Identify which cell holds the provided text, then report its (X, Y) central coordinate. 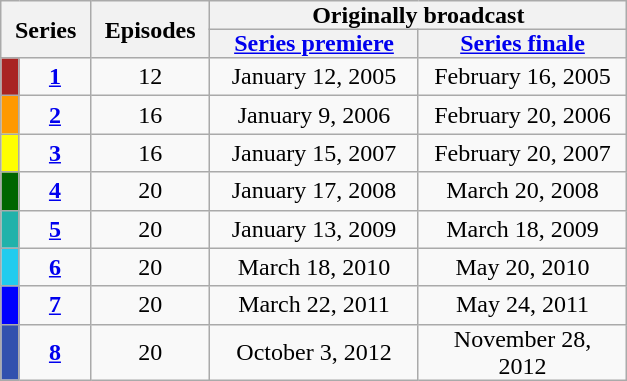
March 18, 2010 (314, 267)
Episodes (150, 30)
January 9, 2006 (314, 115)
January 13, 2009 (314, 229)
8 (54, 352)
May 20, 2010 (522, 267)
January 15, 2007 (314, 153)
May 24, 2011 (522, 305)
March 22, 2011 (314, 305)
January 17, 2008 (314, 191)
Originally broadcast (418, 15)
12 (150, 77)
4 (54, 191)
7 (54, 305)
March 18, 2009 (522, 229)
2 (54, 115)
Series finale (522, 43)
1 (54, 77)
January 12, 2005 (314, 77)
February 20, 2006 (522, 115)
March 20, 2008 (522, 191)
Series premiere (314, 43)
6 (54, 267)
February 20, 2007 (522, 153)
October 3, 2012 (314, 352)
5 (54, 229)
Series (46, 30)
November 28, 2012 (522, 352)
February 16, 2005 (522, 77)
3 (54, 153)
